Detect which cell encompasses the target text, then output its [X, Y] center coordinate. 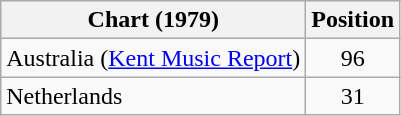
Netherlands [154, 96]
31 [353, 96]
Position [353, 20]
96 [353, 58]
Australia (Kent Music Report) [154, 58]
Chart (1979) [154, 20]
